Provide the (X, Y) coordinate of the cell's center where the given text is located.  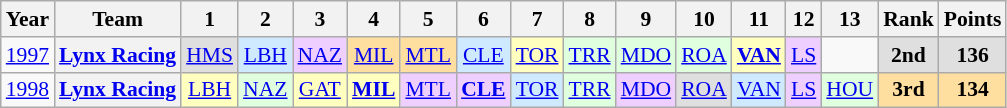
Rank (908, 19)
Points (973, 19)
Year (28, 19)
1997 (28, 55)
4 (374, 19)
HMS (210, 55)
3 (320, 19)
1998 (28, 90)
7 (538, 19)
2 (265, 19)
5 (428, 19)
HOU (850, 90)
134 (973, 90)
8 (590, 19)
6 (484, 19)
Team (118, 19)
10 (704, 19)
3rd (908, 90)
11 (759, 19)
136 (973, 55)
2nd (908, 55)
GAT (320, 90)
9 (646, 19)
1 (210, 19)
12 (804, 19)
13 (850, 19)
